Return [x, y] of the center of cell containing provided text 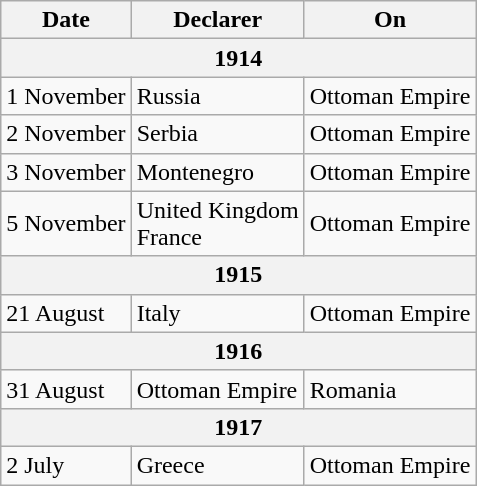
On [390, 20]
Date [66, 20]
Italy [218, 313]
Romania [390, 389]
Serbia [218, 134]
1917 [238, 427]
1914 [238, 58]
Montenegro [218, 172]
United Kingdom France [218, 224]
Greece [218, 465]
2 November [66, 134]
21 August [66, 313]
1915 [238, 275]
Declarer [218, 20]
2 July [66, 465]
1916 [238, 351]
31 August [66, 389]
1 November [66, 96]
3 November [66, 172]
Russia [218, 96]
5 November [66, 224]
